Scan for the cell matching the given text and deliver its (x, y) coordinate at center. 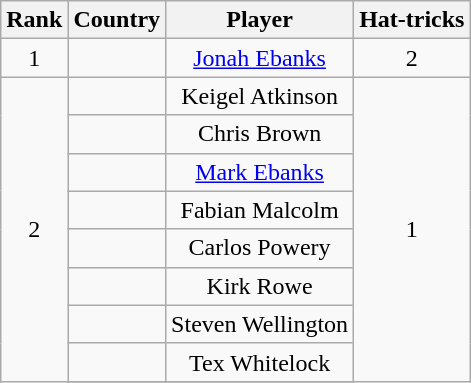
Mark Ebanks (260, 172)
Hat-tricks (412, 20)
Jonah Ebanks (260, 58)
Carlos Powery (260, 248)
Rank (34, 20)
Keigel Atkinson (260, 96)
Country (117, 20)
Kirk Rowe (260, 286)
Chris Brown (260, 134)
Fabian Malcolm (260, 210)
Player (260, 20)
Steven Wellington (260, 324)
Tex Whitelock (260, 362)
